Find where the given text appears and provide that cell's center as (X, Y) coordinate. 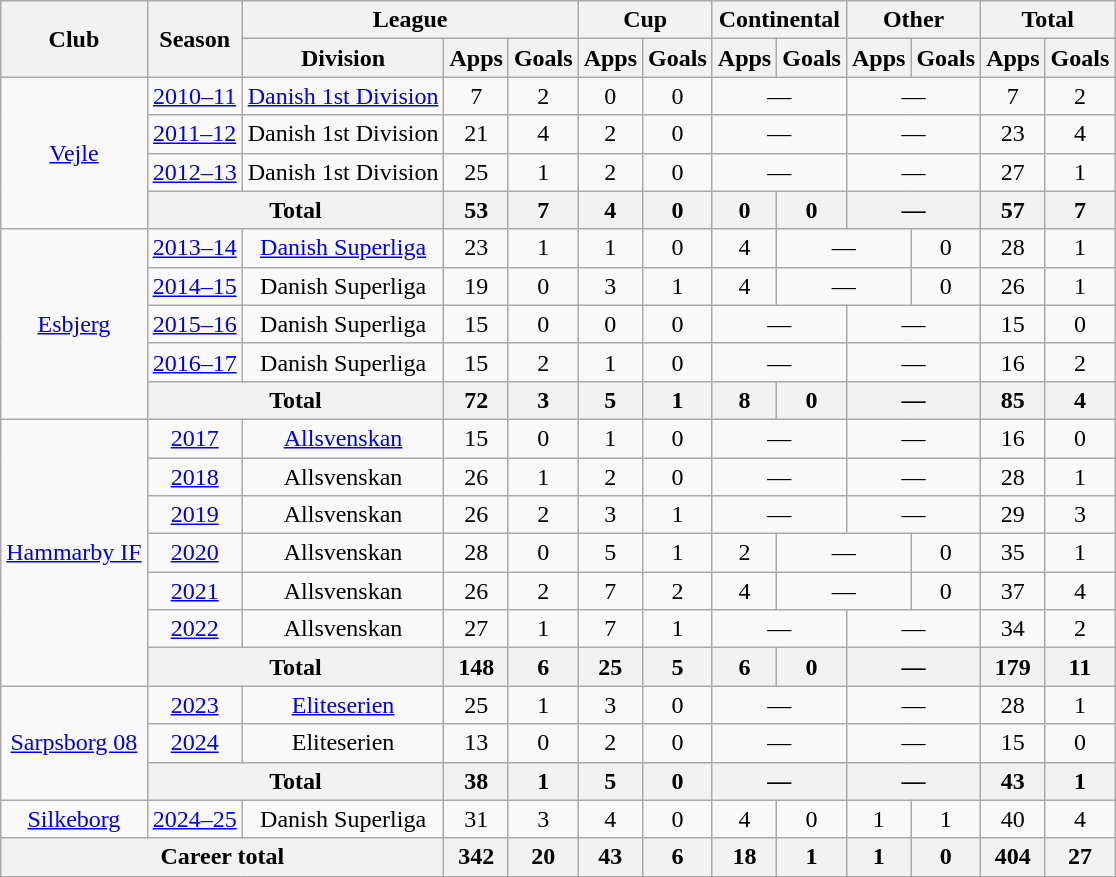
2020 (194, 553)
2021 (194, 591)
Esbjerg (74, 324)
13 (476, 743)
2010–11 (194, 96)
Cup (645, 20)
57 (1013, 210)
Other (913, 20)
11 (1080, 667)
29 (1013, 515)
35 (1013, 553)
34 (1013, 629)
Silkeborg (74, 819)
2024–25 (194, 819)
2016–17 (194, 362)
342 (476, 857)
2014–15 (194, 286)
2015–16 (194, 324)
2019 (194, 515)
2011–12 (194, 134)
Season (194, 39)
8 (744, 400)
38 (476, 781)
2013–14 (194, 248)
2022 (194, 629)
19 (476, 286)
404 (1013, 857)
148 (476, 667)
Hammarby IF (74, 552)
Continental (779, 20)
Sarpsborg 08 (74, 743)
179 (1013, 667)
53 (476, 210)
72 (476, 400)
85 (1013, 400)
2017 (194, 438)
League (410, 20)
18 (744, 857)
Club (74, 39)
2023 (194, 705)
Vejle (74, 153)
40 (1013, 819)
20 (543, 857)
2018 (194, 477)
37 (1013, 591)
2024 (194, 743)
21 (476, 134)
31 (476, 819)
Division (343, 58)
Career total (222, 857)
2012–13 (194, 172)
